Capture the cell that displays the provided text and extract its (X, Y) central coordinate. 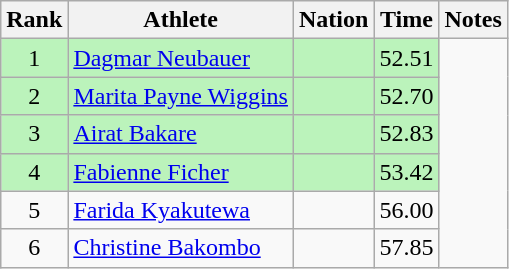
5 (34, 210)
52.51 (406, 58)
Athlete (181, 20)
Time (406, 20)
Dagmar Neubauer (181, 58)
Nation (333, 20)
3 (34, 134)
57.85 (406, 248)
4 (34, 172)
Marita Payne Wiggins (181, 96)
53.42 (406, 172)
56.00 (406, 210)
2 (34, 96)
Christine Bakombo (181, 248)
Fabienne Ficher (181, 172)
52.70 (406, 96)
1 (34, 58)
Notes (473, 20)
6 (34, 248)
Rank (34, 20)
52.83 (406, 134)
Airat Bakare (181, 134)
Farida Kyakutewa (181, 210)
